Return (X, Y) of the center of cell containing provided text 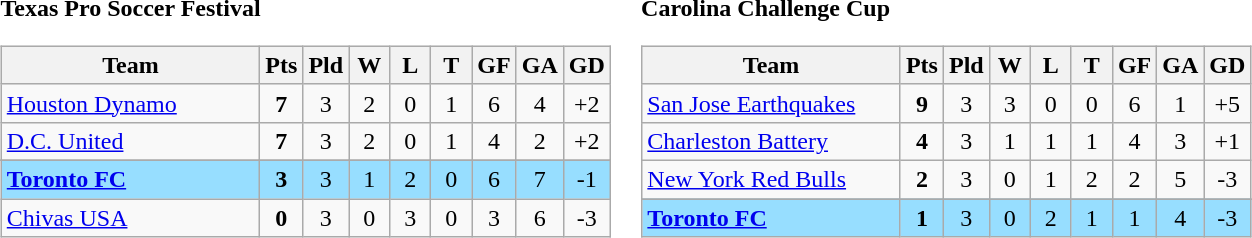
5 (1180, 179)
-1 (586, 179)
9 (922, 103)
Charleston Battery (772, 141)
+1 (1228, 141)
San Jose Earthquakes (772, 103)
D.C. United (130, 141)
New York Red Bulls (772, 179)
Houston Dynamo (130, 103)
+5 (1228, 103)
Chivas USA (130, 217)
